Identify which cell holds the provided text, then report its [X, Y] central coordinate. 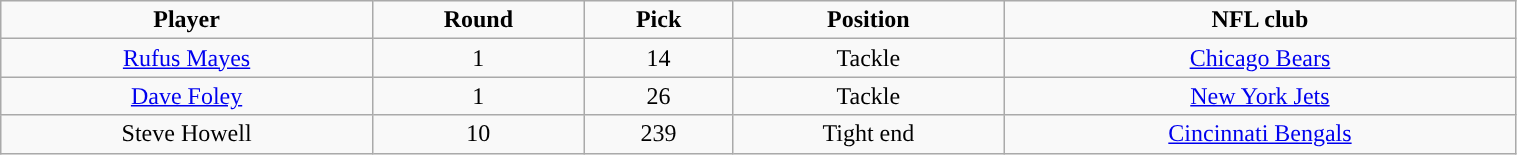
New York Jets [1260, 96]
10 [478, 134]
Rufus Mayes [187, 58]
Position [868, 20]
14 [658, 58]
Chicago Bears [1260, 58]
239 [658, 134]
Player [187, 20]
Cincinnati Bengals [1260, 134]
NFL club [1260, 20]
Pick [658, 20]
Steve Howell [187, 134]
Round [478, 20]
26 [658, 96]
Dave Foley [187, 96]
Tight end [868, 134]
